From the cell containing the given text, extract its center point as [X, Y] coordinate. 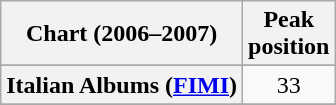
33 [289, 85]
Peakposition [289, 34]
Italian Albums (FIMI) [122, 85]
Chart (2006–2007) [122, 34]
